Pinpoint the cell where the given text exists, returning its (X, Y) midpoint coordinate. 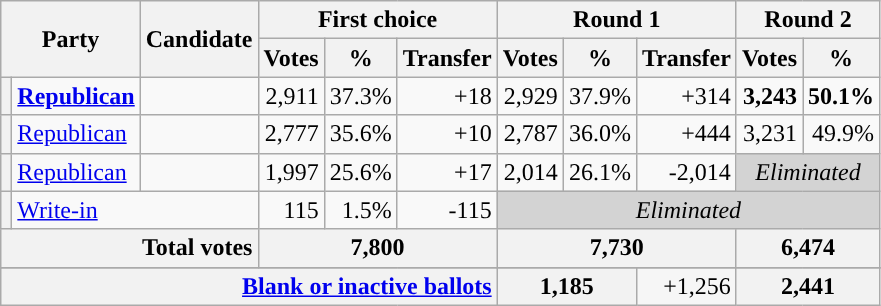
+18 (447, 96)
49.9% (842, 134)
2,014 (530, 172)
+10 (447, 134)
7,730 (616, 248)
+1,256 (686, 286)
2,929 (530, 96)
3,243 (769, 96)
Write-in (135, 210)
37.9% (600, 96)
35.6% (360, 134)
36.0% (600, 134)
Blank or inactive ballots (249, 286)
115 (291, 210)
25.6% (360, 172)
1.5% (360, 210)
-115 (447, 210)
Total votes (130, 248)
2,787 (530, 134)
First choice (378, 20)
3,231 (769, 134)
26.1% (600, 172)
Candidate (199, 39)
37.3% (360, 96)
+444 (686, 134)
2,911 (291, 96)
50.1% (842, 96)
2,777 (291, 134)
1,997 (291, 172)
7,800 (378, 248)
6,474 (808, 248)
+314 (686, 96)
Round 1 (616, 20)
Party (71, 39)
-2,014 (686, 172)
Round 2 (808, 20)
1,185 (566, 286)
2,441 (808, 286)
+17 (447, 172)
